Capture the cell that displays the provided text and extract its [X, Y] central coordinate. 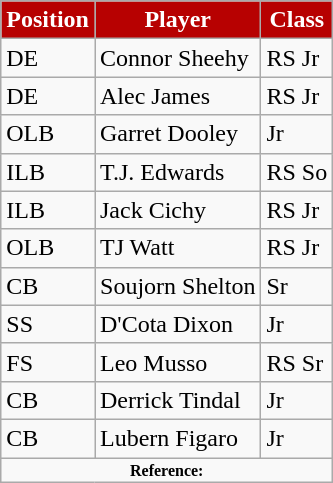
SS [48, 324]
Position [48, 20]
Derrick Tindal [177, 400]
Leo Musso [177, 362]
Player [177, 20]
T.J. Edwards [177, 172]
Jack Cichy [177, 210]
Lubern Figaro [177, 438]
Garret Dooley [177, 134]
Alec James [177, 96]
Soujorn Shelton [177, 286]
RS Sr [297, 362]
D'Cota Dixon [177, 324]
FS [48, 362]
Sr [297, 286]
Connor Sheehy [177, 58]
TJ Watt [177, 248]
RS So [297, 172]
Reference: [167, 470]
Class [297, 20]
